Determine the (x, y) coordinate at the center of the cell enclosing the given text.  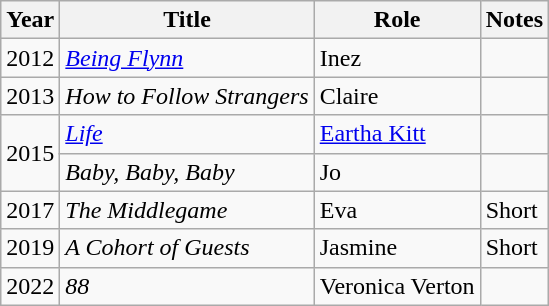
2013 (30, 96)
Notes (514, 20)
Year (30, 20)
Being Flynn (187, 58)
The Middlegame (187, 210)
Jo (397, 172)
Claire (397, 96)
A Cohort of Guests (187, 248)
Eartha Kitt (397, 134)
Veronica Verton (397, 286)
Role (397, 20)
Title (187, 20)
Baby, Baby, Baby (187, 172)
Life (187, 134)
Jasmine (397, 248)
Eva (397, 210)
2022 (30, 286)
88 (187, 286)
Inez (397, 58)
2019 (30, 248)
2012 (30, 58)
How to Follow Strangers (187, 96)
2015 (30, 153)
2017 (30, 210)
